From the cell containing the given text, extract its center point as (X, Y) coordinate. 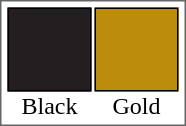
Gold (136, 106)
Black (50, 106)
